Extract the (x, y) coordinate from the center of the cell holding the provided text.  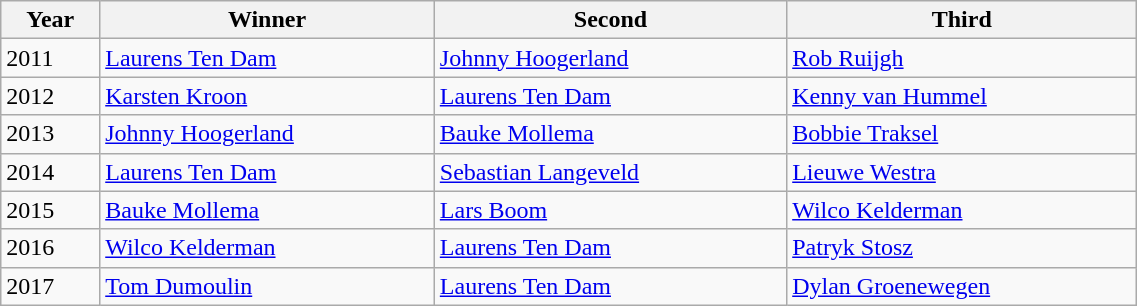
Karsten Kroon (268, 96)
Winner (268, 20)
Kenny van Hummel (962, 96)
Patryk Stosz (962, 248)
Third (962, 20)
Second (610, 20)
2012 (50, 96)
Lieuwe Westra (962, 172)
Sebastian Langeveld (610, 172)
2016 (50, 248)
2014 (50, 172)
2015 (50, 210)
2017 (50, 286)
2013 (50, 134)
Rob Ruijgh (962, 58)
Tom Dumoulin (268, 286)
Lars Boom (610, 210)
2011 (50, 58)
Dylan Groenewegen (962, 286)
Year (50, 20)
Bobbie Traksel (962, 134)
